Scan for the cell matching the given text and deliver its [x, y] coordinate at center. 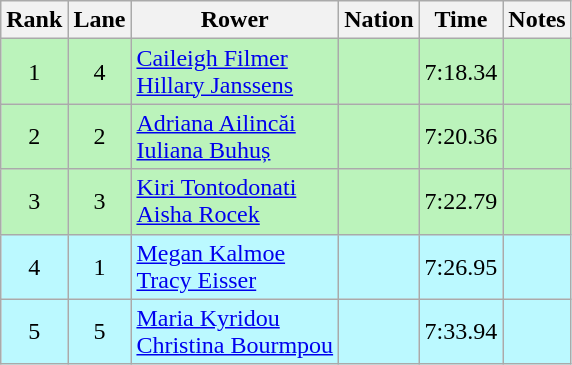
Maria KyridouChristina Bourmpou [235, 332]
Time [461, 20]
7:18.34 [461, 72]
Caileigh FilmerHillary Janssens [235, 72]
Rower [235, 20]
Rank [34, 20]
Notes [537, 20]
7:20.36 [461, 136]
7:26.95 [461, 266]
7:22.79 [461, 202]
Nation [379, 20]
Adriana AilincăiIuliana Buhuș [235, 136]
Kiri TontodonatiAisha Rocek [235, 202]
Lane [100, 20]
7:33.94 [461, 332]
Megan KalmoeTracy Eisser [235, 266]
